Pinpoint the cell where the given text exists, returning its (X, Y) midpoint coordinate. 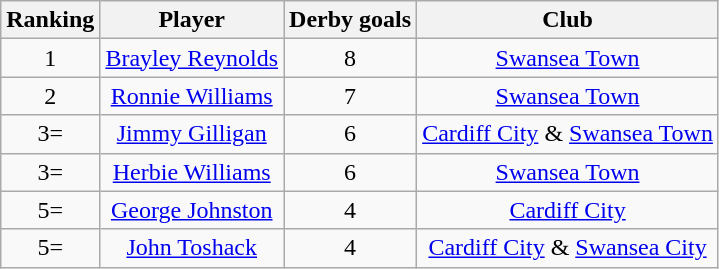
Ronnie Williams (192, 96)
7 (350, 96)
Herbie Williams (192, 172)
Cardiff City & Swansea City (568, 248)
Cardiff City (568, 210)
Jimmy Gilligan (192, 134)
Ranking (50, 20)
Player (192, 20)
Brayley Reynolds (192, 58)
George Johnston (192, 210)
2 (50, 96)
8 (350, 58)
Club (568, 20)
1 (50, 58)
John Toshack (192, 248)
Cardiff City & Swansea Town (568, 134)
Derby goals (350, 20)
